Locate the cell with the specified text and output its [X, Y] center coordinate. 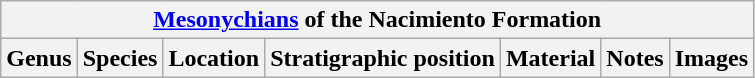
Material [550, 58]
Species [120, 58]
Location [214, 58]
Notes [635, 58]
Stratigraphic position [383, 58]
Genus [39, 58]
Images [711, 58]
Mesonychians of the Nacimiento Formation [378, 20]
